Provide the [X, Y] coordinate of the cell's center where the given text is located.  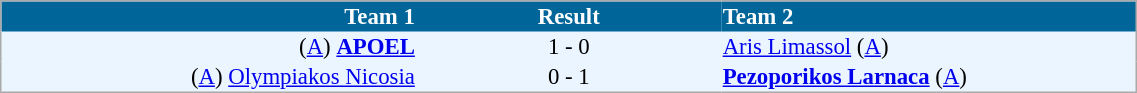
Result [568, 16]
1 - 0 [568, 47]
0 - 1 [568, 77]
(A) Olympiakos Nicosia [209, 77]
Team 2 [929, 16]
Team 1 [209, 16]
(A) APOEL [209, 47]
Aris Limassol (A) [929, 47]
Pezoporikos Larnaca (A) [929, 77]
